Scan for the cell matching the given text and deliver its [X, Y] coordinate at center. 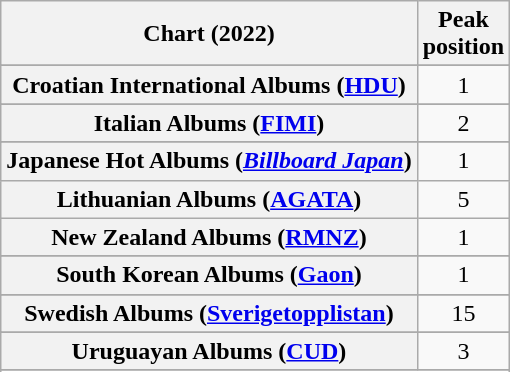
2 [463, 123]
5 [463, 199]
Swedish Albums (Sverigetopplistan) [209, 313]
Lithuanian Albums (AGATA) [209, 199]
3 [463, 351]
Croatian International Albums (HDU) [209, 85]
Uruguayan Albums (CUD) [209, 351]
Chart (2022) [209, 34]
Japanese Hot Albums (Billboard Japan) [209, 161]
New Zealand Albums (RMNZ) [209, 237]
Italian Albums (FIMI) [209, 123]
Peakposition [463, 34]
South Korean Albums (Gaon) [209, 275]
15 [463, 313]
